From the cell containing the given text, extract its center point as (x, y) coordinate. 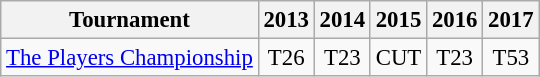
2017 (511, 20)
2016 (455, 20)
T53 (511, 58)
2013 (286, 20)
The Players Championship (130, 58)
T26 (286, 58)
Tournament (130, 20)
2015 (398, 20)
2014 (342, 20)
CUT (398, 58)
